Determine the [x, y] coordinate at the center of the cell enclosing the given text.  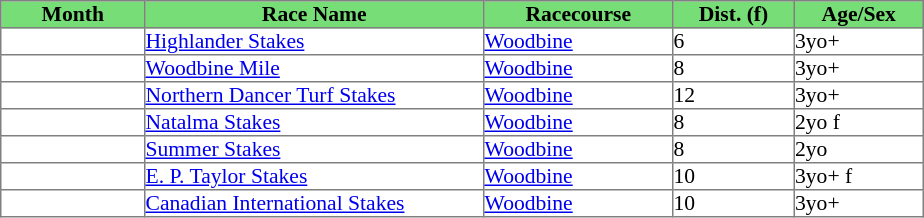
Age/Sex [858, 14]
Canadian International Stakes [314, 204]
6 [734, 42]
2yo [858, 150]
Highlander Stakes [314, 42]
Racecourse [578, 14]
Race Name [314, 14]
Dist. (f) [734, 14]
3yo+ f [858, 176]
Month [73, 14]
Natalma Stakes [314, 122]
Summer Stakes [314, 150]
E. P. Taylor Stakes [314, 176]
12 [734, 96]
2yo f [858, 122]
Woodbine Mile [314, 68]
Northern Dancer Turf Stakes [314, 96]
